Scan for the cell matching the given text and deliver its [X, Y] coordinate at center. 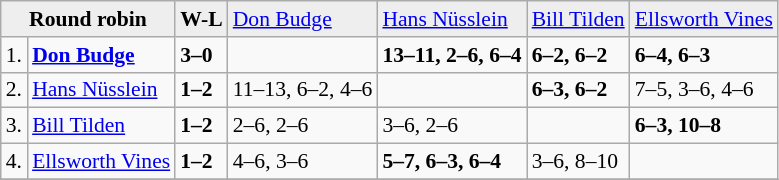
Round robin [88, 19]
3. [14, 126]
6–4, 6–3 [704, 55]
3–6, 8–10 [578, 162]
1. [14, 55]
6–3, 6–2 [578, 90]
5–7, 6–3, 6–4 [452, 162]
11–13, 6–2, 4–6 [303, 90]
3–6, 2–6 [452, 126]
3–0 [201, 55]
6–3, 10–8 [704, 126]
2–6, 2–6 [303, 126]
4. [14, 162]
13–11, 2–6, 6–4 [452, 55]
2. [14, 90]
7–5, 3–6, 4–6 [704, 90]
6–2, 6–2 [578, 55]
W-L [201, 19]
4–6, 3–6 [303, 162]
